Detect which cell encompasses the target text, then output its (x, y) center coordinate. 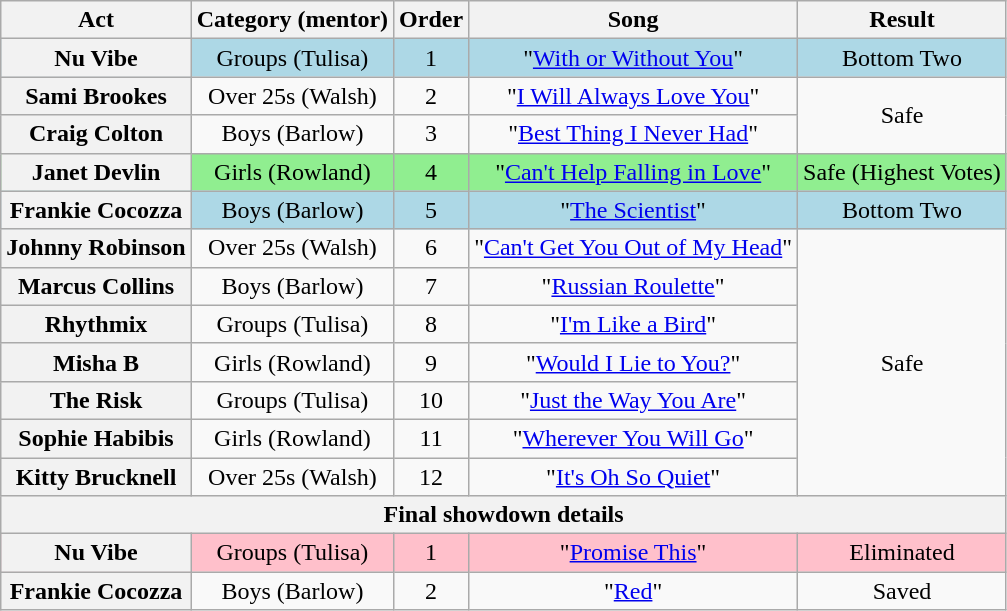
7 (432, 286)
Eliminated (902, 553)
9 (432, 362)
6 (432, 248)
3 (432, 134)
"Can't Help Falling in Love" (634, 172)
Category (mentor) (292, 20)
Marcus Collins (96, 286)
Misha B (96, 362)
10 (432, 400)
11 (432, 438)
Saved (902, 591)
Sophie Habibis (96, 438)
"It's Oh So Quiet" (634, 477)
"Best Thing I Never Had" (634, 134)
12 (432, 477)
Final showdown details (504, 515)
Rhythmix (96, 324)
"I Will Always Love You" (634, 96)
Johnny Robinson (96, 248)
Janet Devlin (96, 172)
"Russian Roulette" (634, 286)
Act (96, 20)
"Can't Get You Out of My Head" (634, 248)
4 (432, 172)
5 (432, 210)
Kitty Brucknell (96, 477)
The Risk (96, 400)
Song (634, 20)
Safe (Highest Votes) (902, 172)
8 (432, 324)
Order (432, 20)
"Promise This" (634, 553)
"The Scientist" (634, 210)
"With or Without You" (634, 58)
Sami Brookes (96, 96)
"Would I Lie to You?" (634, 362)
"Just the Way You Are" (634, 400)
Craig Colton (96, 134)
Result (902, 20)
"Wherever You Will Go" (634, 438)
"Red" (634, 591)
"I'm Like a Bird" (634, 324)
